From the cell containing the given text, extract its center point as [x, y] coordinate. 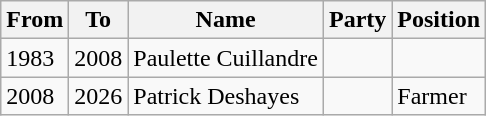
To [98, 20]
From [35, 20]
Patrick Deshayes [226, 96]
Paulette Cuillandre [226, 58]
Party [357, 20]
2026 [98, 96]
Position [439, 20]
Farmer [439, 96]
Name [226, 20]
1983 [35, 58]
